Extract the [x, y] coordinate from the center of the cell holding the provided text.  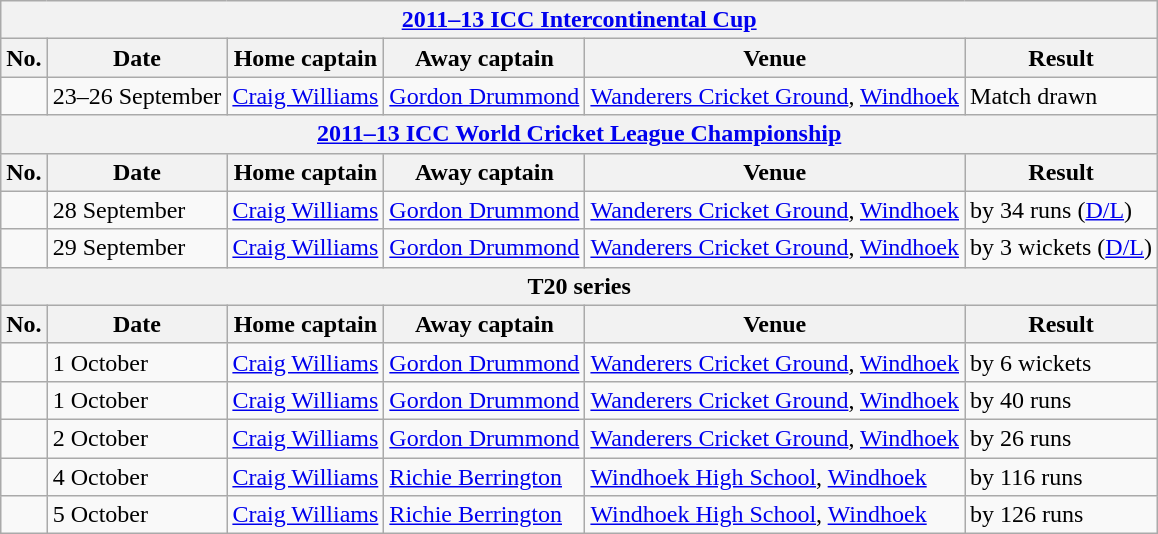
by 40 runs [1062, 400]
by 26 runs [1062, 438]
by 126 runs [1062, 515]
29 September [137, 248]
by 34 runs (D/L) [1062, 210]
23–26 September [137, 96]
by 116 runs [1062, 477]
2 October [137, 438]
2011–13 ICC Intercontinental Cup [580, 20]
4 October [137, 477]
T20 series [580, 286]
5 October [137, 515]
by 6 wickets [1062, 362]
2011–13 ICC World Cricket League Championship [580, 134]
Match drawn [1062, 96]
28 September [137, 210]
by 3 wickets (D/L) [1062, 248]
